For the text-containing cell, return its midpoint in (X, Y) coordinate format. 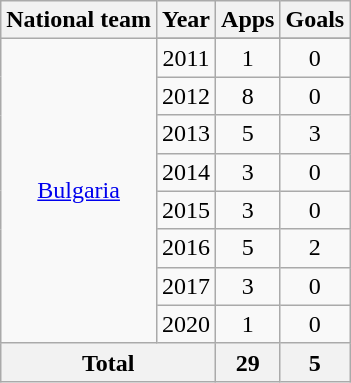
2014 (186, 172)
8 (248, 96)
2012 (186, 96)
National team (79, 20)
Total (108, 362)
Bulgaria (79, 191)
2020 (186, 324)
2016 (186, 248)
2013 (186, 134)
2 (315, 248)
Year (186, 20)
29 (248, 362)
2015 (186, 210)
Goals (315, 20)
2011 (186, 58)
Apps (248, 20)
2017 (186, 286)
